Search for the cell housing the specified text and yield its (X, Y) center coordinate. 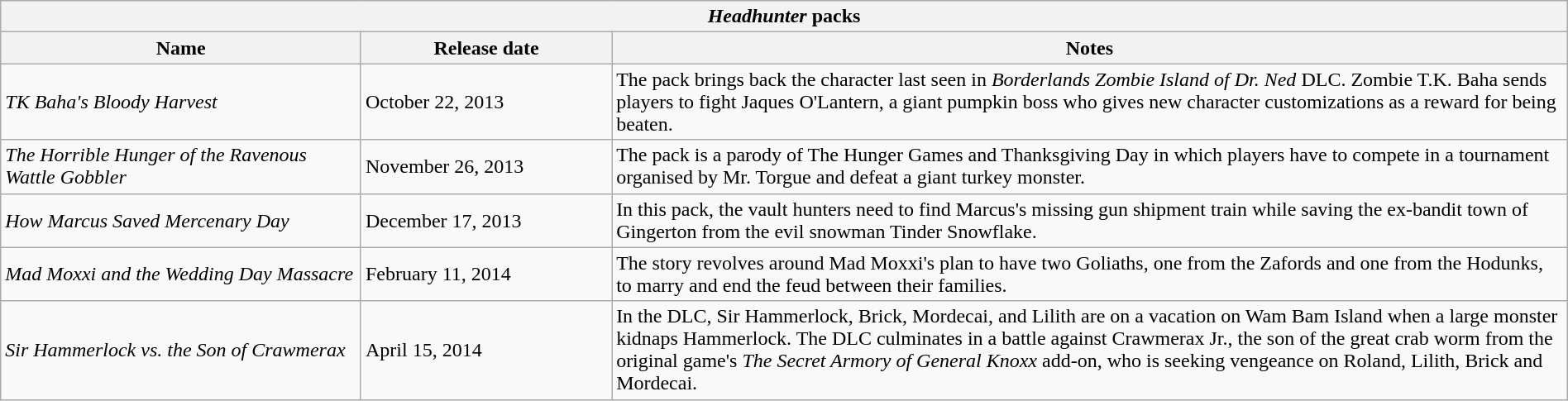
Sir Hammerlock vs. the Son of Crawmerax (181, 351)
December 17, 2013 (486, 220)
November 26, 2013 (486, 167)
How Marcus Saved Mercenary Day (181, 220)
The Horrible Hunger of the Ravenous Wattle Gobbler (181, 167)
Notes (1090, 48)
February 11, 2014 (486, 274)
Name (181, 48)
October 22, 2013 (486, 102)
April 15, 2014 (486, 351)
Release date (486, 48)
TK Baha's Bloody Harvest (181, 102)
Mad Moxxi and the Wedding Day Massacre (181, 274)
Headhunter packs (784, 17)
